Identify which cell holds the provided text, then report its (X, Y) central coordinate. 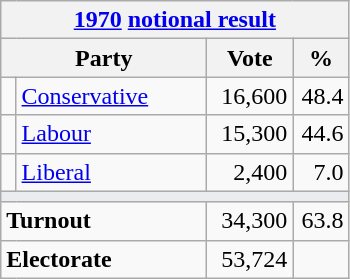
Turnout (104, 221)
16,600 (250, 96)
Electorate (104, 259)
% (321, 58)
7.0 (321, 172)
53,724 (250, 259)
Party (104, 58)
Conservative (112, 96)
Vote (250, 58)
44.6 (321, 134)
63.8 (321, 221)
1970 notional result (175, 20)
48.4 (321, 96)
Liberal (112, 172)
2,400 (250, 172)
Labour (112, 134)
15,300 (250, 134)
34,300 (250, 221)
